From the cell containing the given text, extract its center point as [X, Y] coordinate. 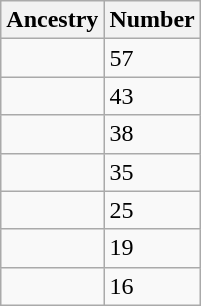
19 [152, 248]
25 [152, 210]
38 [152, 134]
35 [152, 172]
57 [152, 58]
43 [152, 96]
Number [152, 20]
16 [152, 286]
Ancestry [52, 20]
